Return the (x, y) coordinate for the center point of the cell that contains the specified text.  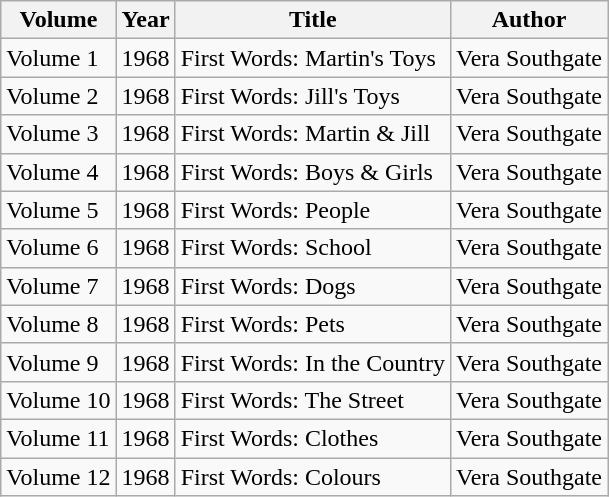
First Words: The Street (312, 400)
First Words: Clothes (312, 438)
Author (528, 20)
First Words: Colours (312, 477)
Volume 6 (58, 248)
Year (146, 20)
Volume 1 (58, 58)
Volume (58, 20)
First Words: In the Country (312, 362)
First Words: Dogs (312, 286)
First Words: School (312, 248)
Volume 12 (58, 477)
Volume 5 (58, 210)
Volume 4 (58, 172)
Volume 7 (58, 286)
Volume 2 (58, 96)
Title (312, 20)
First Words: Martin & Jill (312, 134)
First Words: People (312, 210)
Volume 10 (58, 400)
Volume 9 (58, 362)
Volume 11 (58, 438)
Volume 8 (58, 324)
First Words: Jill's Toys (312, 96)
First Words: Boys & Girls (312, 172)
Volume 3 (58, 134)
First Words: Pets (312, 324)
First Words: Martin's Toys (312, 58)
